Capture the cell that displays the provided text and extract its [x, y] central coordinate. 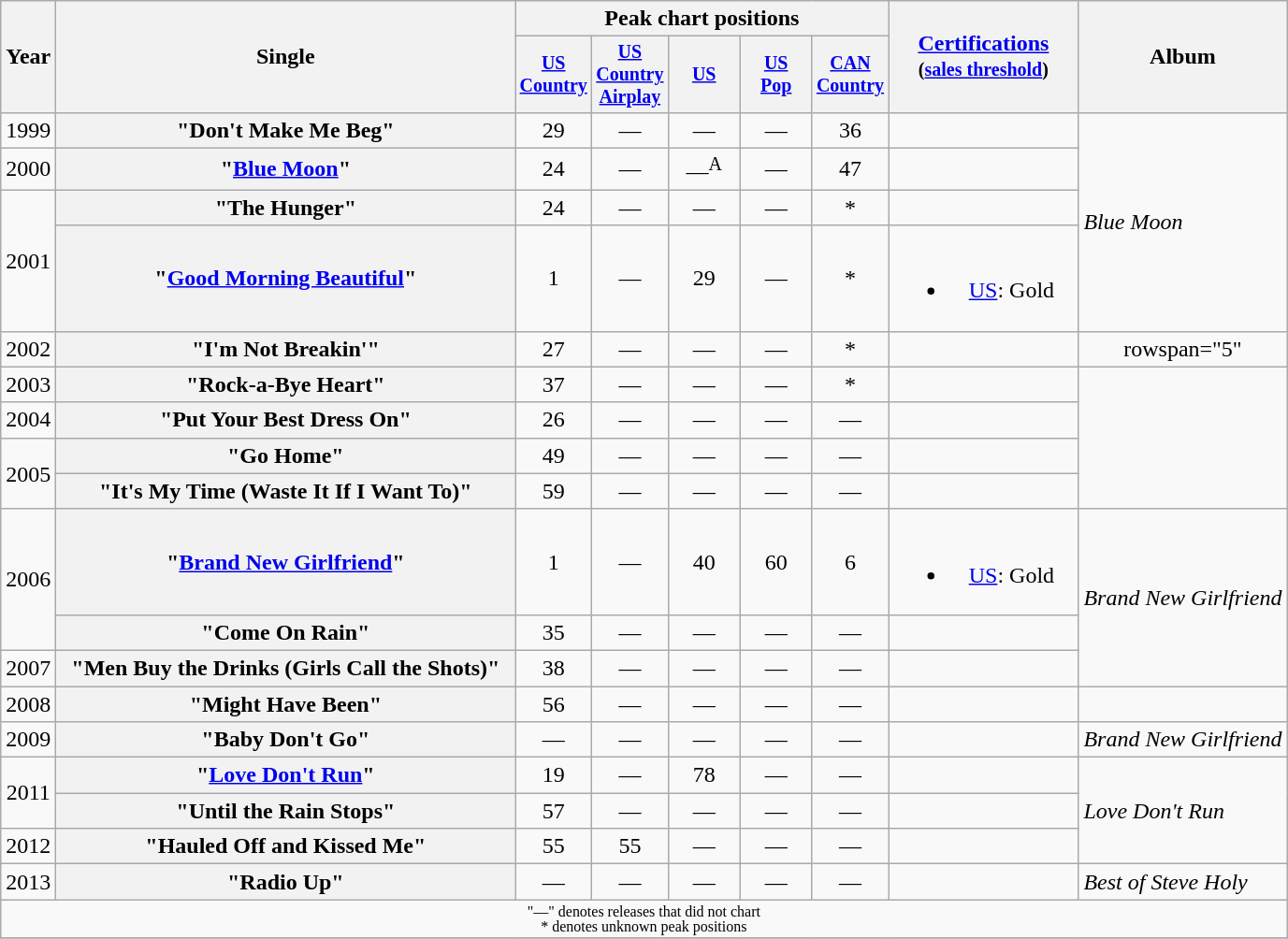
US Country [554, 75]
rowspan="5" [1182, 349]
USPop [776, 75]
35 [554, 632]
Certifications(sales threshold) [984, 57]
—A [703, 168]
"Brand New Girlfriend" [286, 561]
"Put Your Best Dress On" [286, 420]
49 [554, 455]
26 [554, 420]
"Men Buy the Drinks (Girls Call the Shots)" [286, 668]
2005 [28, 473]
60 [776, 561]
59 [554, 491]
1999 [28, 130]
47 [850, 168]
56 [554, 704]
19 [554, 775]
"Baby Don't Go" [286, 740]
2013 [28, 882]
78 [703, 775]
"Might Have Been" [286, 704]
2008 [28, 704]
37 [554, 384]
"It's My Time (Waste It If I Want To)" [286, 491]
"Rock-a-Bye Heart" [286, 384]
"Until the Rain Stops" [286, 811]
CAN Country [850, 75]
"Hauled Off and Kissed Me" [286, 846]
2002 [28, 349]
"Don't Make Me Beg" [286, 130]
US Country Airplay [630, 75]
Love Don't Run [1182, 811]
2007 [28, 668]
Blue Moon [1182, 222]
Year [28, 57]
"Good Morning Beautiful" [286, 279]
38 [554, 668]
2000 [28, 168]
2006 [28, 580]
2009 [28, 740]
2001 [28, 260]
2004 [28, 420]
"Radio Up" [286, 882]
Album [1182, 57]
27 [554, 349]
"The Hunger" [286, 208]
US [703, 75]
Best of Steve Holy [1182, 882]
"Love Don't Run" [286, 775]
40 [703, 561]
2011 [28, 793]
Peak chart positions [702, 19]
"Come On Rain" [286, 632]
"—" denotes releases that did not chart* denotes unknown peak positions [644, 918]
57 [554, 811]
2012 [28, 846]
"Blue Moon" [286, 168]
"Go Home" [286, 455]
Single [286, 57]
36 [850, 130]
6 [850, 561]
"I'm Not Breakin'" [286, 349]
2003 [28, 384]
